Identify which cell holds the provided text, then report its (x, y) central coordinate. 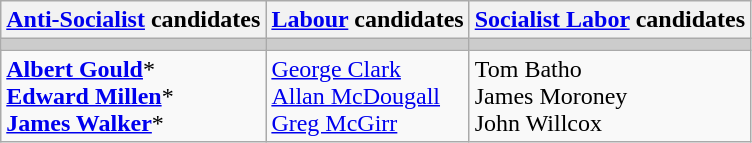
George ClarkAllan McDougallGreg McGirr (368, 96)
Tom BathoJames MoroneyJohn Willcox (610, 96)
Albert Gould*Edward Millen*James Walker* (134, 96)
Labour candidates (368, 20)
Anti-Socialist candidates (134, 20)
Socialist Labor candidates (610, 20)
